Output the (x, y) coordinate of the center of the cell containing the given text.  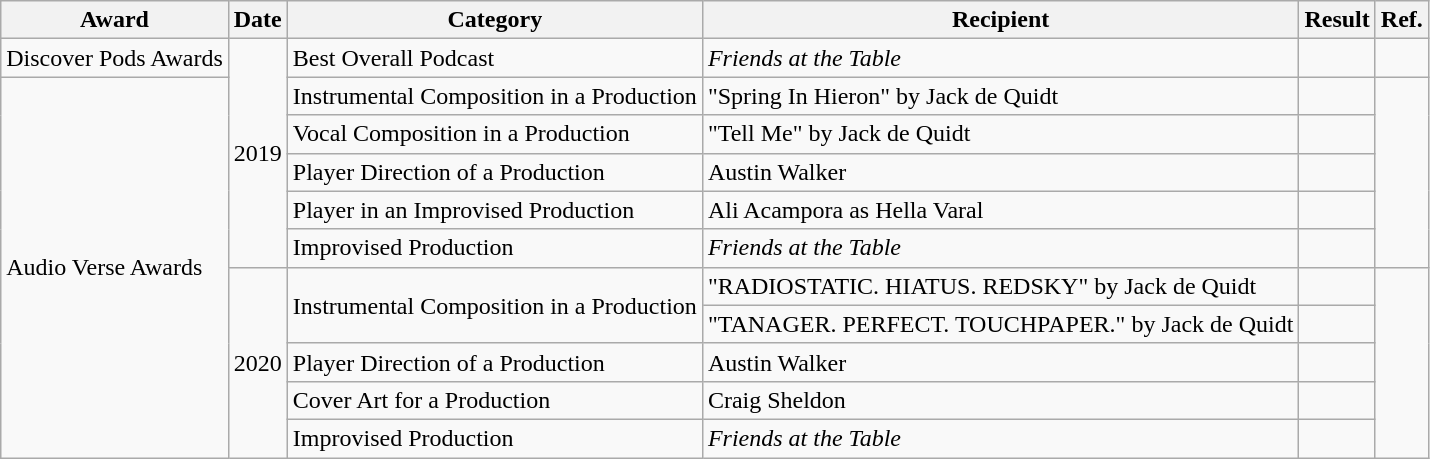
Result (1337, 20)
Award (115, 20)
"Tell Me" by Jack de Quidt (1000, 134)
Audio Verse Awards (115, 268)
Craig Sheldon (1000, 400)
"Spring In Hieron" by Jack de Quidt (1000, 96)
Best Overall Podcast (494, 58)
Player in an Improvised Production (494, 210)
Recipient (1000, 20)
Ali Acampora as Hella Varal (1000, 210)
"RADIOSTATIC. HIATUS. REDSKY" by Jack de Quidt (1000, 286)
Cover Art for a Production (494, 400)
2019 (258, 153)
Discover Pods Awards (115, 58)
"TANAGER. PERFECT. TOUCHPAPER." by Jack de Quidt (1000, 324)
Vocal Composition in a Production (494, 134)
Date (258, 20)
Ref. (1402, 20)
Category (494, 20)
2020 (258, 362)
